Output the (x, y) coordinate of the center of the cell containing the given text.  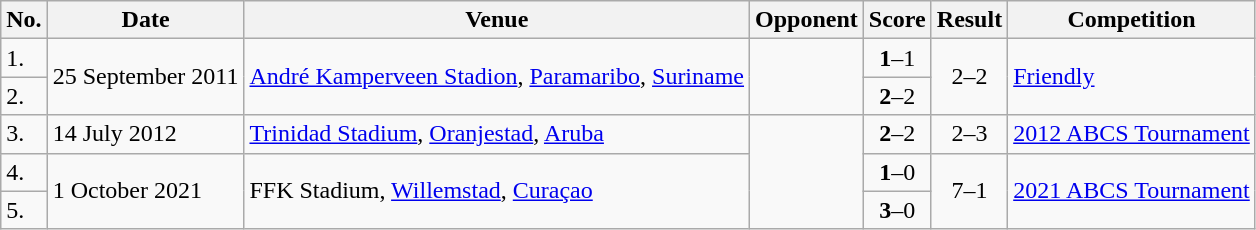
1–0 (897, 172)
No. (24, 20)
FFK Stadium, Willemstad, Curaçao (497, 191)
1. (24, 58)
25 September 2011 (146, 77)
2–3 (969, 134)
5. (24, 210)
2. (24, 96)
Friendly (1132, 77)
1–1 (897, 58)
André Kamperveen Stadion, Paramaribo, Suriname (497, 77)
14 July 2012 (146, 134)
Competition (1132, 20)
2021 ABCS Tournament (1132, 191)
2012 ABCS Tournament (1132, 134)
Result (969, 20)
Score (897, 20)
Trinidad Stadium, Oranjestad, Aruba (497, 134)
Date (146, 20)
1 October 2021 (146, 191)
3–0 (897, 210)
4. (24, 172)
Opponent (807, 20)
3. (24, 134)
Venue (497, 20)
7–1 (969, 191)
